Pinpoint the cell where the given text exists, returning its [X, Y] midpoint coordinate. 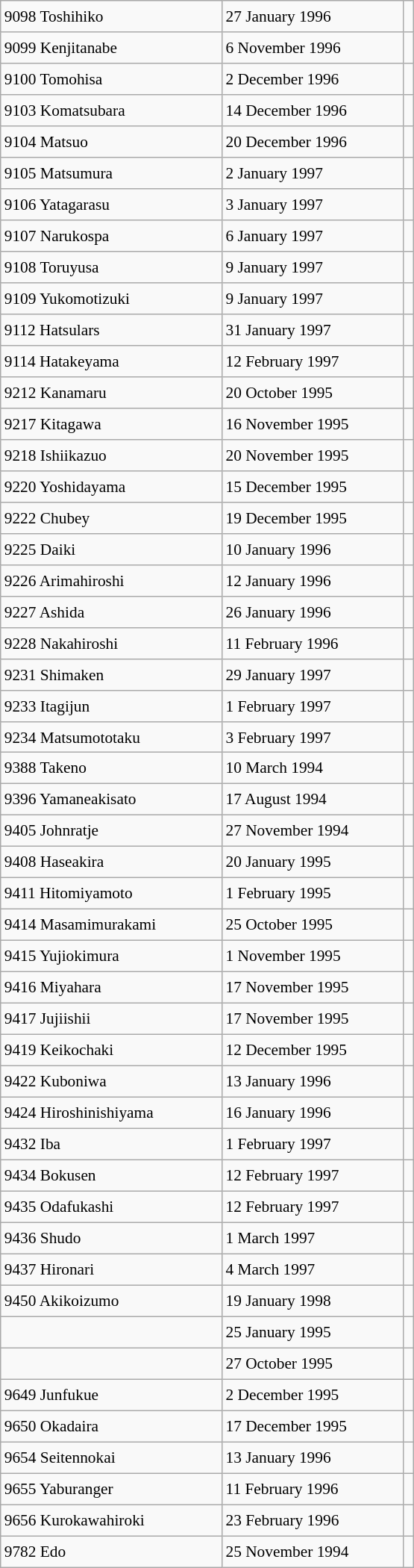
17 August 1994 [312, 800]
29 January 1997 [312, 674]
9218 Ishiikazuo [112, 455]
9222 Chubey [112, 517]
20 October 1995 [312, 393]
27 January 1996 [312, 16]
16 January 1996 [312, 1113]
9437 Hironari [112, 1269]
2 January 1997 [312, 173]
9415 Yujiokimura [112, 956]
10 March 1994 [312, 768]
9650 Okadaira [112, 1426]
16 November 1995 [312, 423]
9233 Itagijun [112, 706]
9105 Matsumura [112, 173]
2 December 1995 [312, 1395]
9782 Edo [112, 1552]
9435 Odafukashi [112, 1207]
25 January 1995 [312, 1332]
9649 Junfukue [112, 1395]
27 October 1995 [312, 1363]
15 December 1995 [312, 486]
9217 Kitagawa [112, 423]
9396 Yamaneakisato [112, 800]
9100 Tomohisa [112, 79]
26 January 1996 [312, 612]
9231 Shimaken [112, 674]
9655 Yaburanger [112, 1489]
23 February 1996 [312, 1520]
9112 Hatsulars [112, 330]
9225 Daiki [112, 549]
20 November 1995 [312, 455]
10 January 1996 [312, 549]
6 November 1996 [312, 48]
9109 Yukomotizuki [112, 299]
3 January 1997 [312, 205]
9103 Komatsubara [112, 111]
12 January 1996 [312, 580]
9434 Bokusen [112, 1175]
9107 Narukospa [112, 236]
9656 Kurokawahiroki [112, 1520]
27 November 1994 [312, 831]
9654 Seitennokai [112, 1457]
20 January 1995 [312, 862]
6 January 1997 [312, 236]
19 January 1998 [312, 1301]
31 January 1997 [312, 330]
9416 Miyahara [112, 988]
17 December 1995 [312, 1426]
1 March 1997 [312, 1238]
9414 Masamimurakami [112, 925]
9108 Toruyusa [112, 267]
9227 Ashida [112, 612]
19 December 1995 [312, 517]
9417 Jujiishii [112, 1019]
9405 Johnratje [112, 831]
9422 Kuboniwa [112, 1082]
25 October 1995 [312, 925]
9432 Iba [112, 1144]
2 December 1996 [312, 79]
3 February 1997 [312, 737]
9114 Hatakeyama [112, 361]
9228 Nakahiroshi [112, 643]
12 December 1995 [312, 1051]
9220 Yoshidayama [112, 486]
9234 Matsumototaku [112, 737]
25 November 1994 [312, 1552]
9098 Toshihiko [112, 16]
1 November 1995 [312, 956]
20 December 1996 [312, 142]
9419 Keikochaki [112, 1051]
9099 Kenjitanabe [112, 48]
1 February 1995 [312, 894]
14 December 1996 [312, 111]
9436 Shudo [112, 1238]
4 March 1997 [312, 1269]
9408 Haseakira [112, 862]
9104 Matsuo [112, 142]
9212 Kanamaru [112, 393]
9450 Akikoizumo [112, 1301]
9226 Arimahiroshi [112, 580]
9106 Yatagarasu [112, 205]
9411 Hitomiyamoto [112, 894]
9388 Takeno [112, 768]
9424 Hiroshinishiyama [112, 1113]
